Detect which cell encompasses the target text, then output its [x, y] center coordinate. 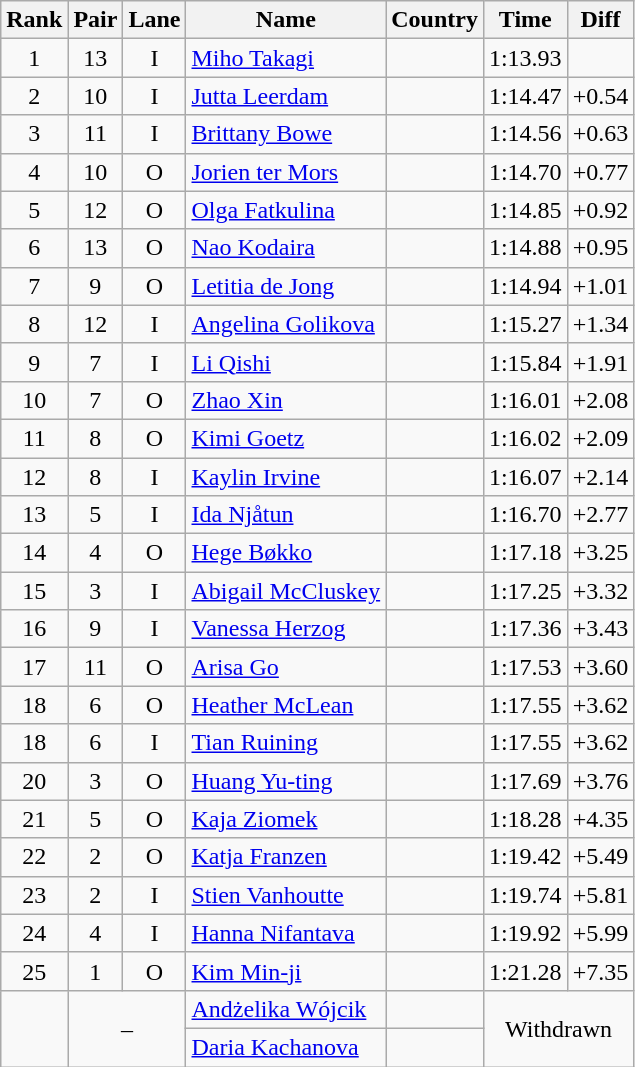
– [127, 1028]
+3.43 [600, 629]
+1.34 [600, 324]
Olga Fatkulina [286, 210]
Kim Min-ji [286, 971]
Jutta Leerdam [286, 96]
1:17.53 [525, 667]
+2.14 [600, 477]
+0.54 [600, 96]
Rank [34, 20]
1:19.42 [525, 857]
Stien Vanhoutte [286, 895]
Heather McLean [286, 705]
Abigail McCluskey [286, 591]
Vanessa Herzog [286, 629]
Country [435, 20]
+1.01 [600, 286]
Katja Franzen [286, 857]
1:21.28 [525, 971]
+4.35 [600, 819]
Letitia de Jong [286, 286]
Kaja Ziomek [286, 819]
Miho Takagi [286, 58]
1:16.02 [525, 438]
1:14.47 [525, 96]
+3.32 [600, 591]
1:14.94 [525, 286]
Lane [154, 20]
1:14.85 [525, 210]
Withdrawn [558, 1028]
1:19.92 [525, 933]
1:15.27 [525, 324]
Hege Bøkko [286, 553]
+3.60 [600, 667]
20 [34, 781]
16 [34, 629]
Andżelika Wójcik [286, 1009]
Time [525, 20]
1:15.84 [525, 362]
21 [34, 819]
1:14.70 [525, 172]
1:16.01 [525, 400]
Ida Njåtun [286, 515]
1:16.07 [525, 477]
+7.35 [600, 971]
1:17.25 [525, 591]
Huang Yu-ting [286, 781]
Angelina Golikova [286, 324]
+3.25 [600, 553]
+0.77 [600, 172]
Hanna Nifantava [286, 933]
+3.76 [600, 781]
Kimi Goetz [286, 438]
Brittany Bowe [286, 134]
+2.08 [600, 400]
1:14.88 [525, 248]
24 [34, 933]
23 [34, 895]
+1.91 [600, 362]
+0.63 [600, 134]
+2.09 [600, 438]
+5.99 [600, 933]
22 [34, 857]
+5.81 [600, 895]
1:16.70 [525, 515]
Daria Kachanova [286, 1047]
Pair [96, 20]
Kaylin Irvine [286, 477]
1:17.36 [525, 629]
1:19.74 [525, 895]
Jorien ter Mors [286, 172]
Tian Ruining [286, 743]
+5.49 [600, 857]
+2.77 [600, 515]
15 [34, 591]
1:17.69 [525, 781]
Li Qishi [286, 362]
+0.92 [600, 210]
1:18.28 [525, 819]
25 [34, 971]
1:13.93 [525, 58]
Name [286, 20]
1:14.56 [525, 134]
Arisa Go [286, 667]
Diff [600, 20]
+0.95 [600, 248]
1:17.18 [525, 553]
17 [34, 667]
14 [34, 553]
Zhao Xin [286, 400]
Nao Kodaira [286, 248]
